Pinpoint the cell where the given text exists, returning its (X, Y) midpoint coordinate. 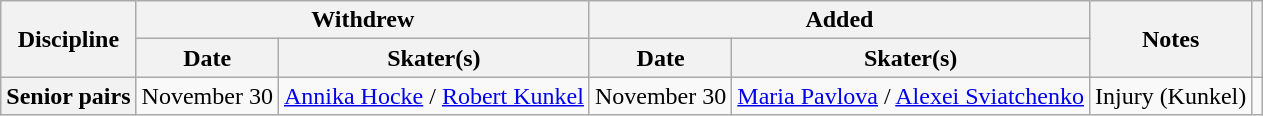
Injury (Kunkel) (1170, 96)
Senior pairs (68, 96)
Maria Pavlova / Alexei Sviatchenko (911, 96)
Discipline (68, 39)
Notes (1170, 39)
Withdrew (362, 20)
Annika Hocke / Robert Kunkel (434, 96)
Added (839, 20)
